For the text-containing cell, return its midpoint in (x, y) coordinate format. 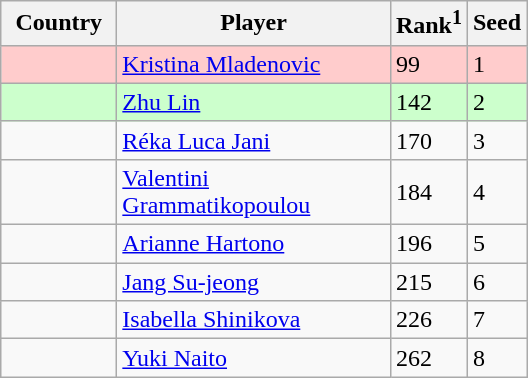
Réka Luca Jani (254, 140)
142 (428, 102)
184 (428, 192)
Arianne Hartono (254, 244)
Player (254, 24)
196 (428, 244)
Zhu Lin (254, 102)
262 (428, 358)
1 (496, 64)
6 (496, 282)
Seed (496, 24)
2 (496, 102)
8 (496, 358)
215 (428, 282)
3 (496, 140)
4 (496, 192)
Kristina Mladenovic (254, 64)
226 (428, 320)
170 (428, 140)
Jang Su-jeong (254, 282)
Isabella Shinikova (254, 320)
Rank1 (428, 24)
99 (428, 64)
Country (59, 24)
Yuki Naito (254, 358)
Valentini Grammatikopoulou (254, 192)
5 (496, 244)
7 (496, 320)
